Provide the [x, y] coordinate of the cell's center where the given text is located.  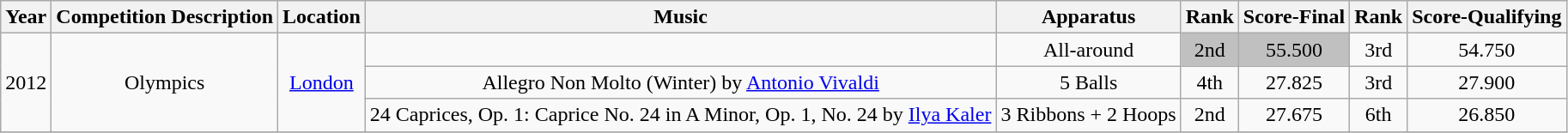
27.900 [1487, 82]
Location [322, 17]
Music [680, 17]
26.850 [1487, 115]
3 Ribbons + 2 Hoops [1089, 115]
All-around [1089, 50]
Score-Qualifying [1487, 17]
5 Balls [1089, 82]
Competition Description [165, 17]
Allegro Non Molto (Winter) by Antonio Vivaldi [680, 82]
Olympics [165, 82]
55.500 [1293, 50]
London [322, 82]
24 Caprices, Op. 1: Caprice No. 24 in A Minor, Op. 1, No. 24 by Ilya Kaler [680, 115]
Year [26, 17]
27.825 [1293, 82]
Score-Final [1293, 17]
2012 [26, 82]
Apparatus [1089, 17]
27.675 [1293, 115]
4th [1209, 82]
6th [1379, 115]
54.750 [1487, 50]
